Search for the cell housing the specified text and yield its [x, y] center coordinate. 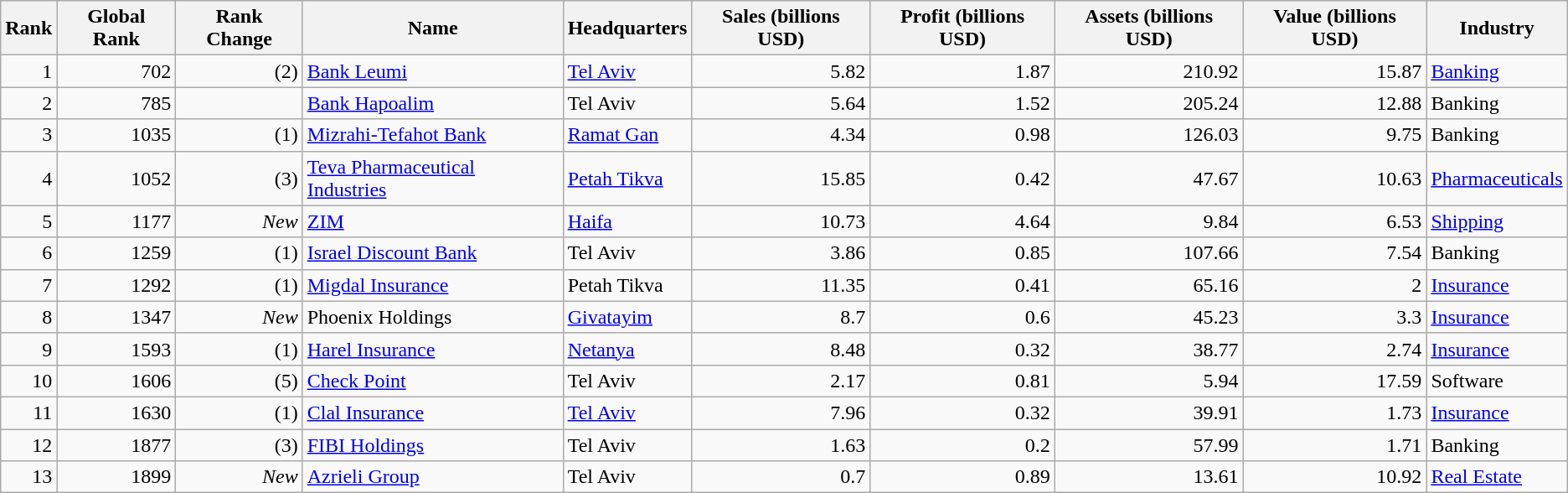
6.53 [1335, 221]
8.48 [781, 349]
1.71 [1335, 445]
1.63 [781, 445]
10.73 [781, 221]
0.89 [962, 477]
7 [28, 285]
(2) [240, 71]
65.16 [1149, 285]
Profit (billions USD) [962, 29]
9.75 [1335, 135]
1177 [116, 221]
210.92 [1149, 71]
Shipping [1497, 221]
702 [116, 71]
8.7 [781, 317]
45.23 [1149, 317]
1292 [116, 285]
1899 [116, 477]
Clal Insurance [432, 413]
5.64 [781, 103]
38.77 [1149, 349]
6 [28, 253]
3.3 [1335, 317]
1.87 [962, 71]
12 [28, 445]
126.03 [1149, 135]
1.52 [962, 103]
205.24 [1149, 103]
1259 [116, 253]
FIBI Holdings [432, 445]
Industry [1497, 29]
8 [28, 317]
107.66 [1149, 253]
3.86 [781, 253]
12.88 [1335, 103]
0.41 [962, 285]
Software [1497, 381]
Givatayim [627, 317]
0.42 [962, 178]
5.94 [1149, 381]
Headquarters [627, 29]
Mizrahi-Tefahot Bank [432, 135]
3 [28, 135]
1.73 [1335, 413]
Real Estate [1497, 477]
ZIM [432, 221]
1606 [116, 381]
10 [28, 381]
2.17 [781, 381]
1630 [116, 413]
0.2 [962, 445]
0.7 [781, 477]
Bank Hapoalim [432, 103]
Name [432, 29]
Netanya [627, 349]
Haifa [627, 221]
1877 [116, 445]
Azrieli Group [432, 477]
17.59 [1335, 381]
11.35 [781, 285]
13 [28, 477]
Check Point [432, 381]
Pharmaceuticals [1497, 178]
13.61 [1149, 477]
7.54 [1335, 253]
1035 [116, 135]
9 [28, 349]
Rank [28, 29]
785 [116, 103]
Assets (billions USD) [1149, 29]
4 [28, 178]
Phoenix Holdings [432, 317]
1593 [116, 349]
11 [28, 413]
47.67 [1149, 178]
Ramat Gan [627, 135]
Rank Change [240, 29]
1347 [116, 317]
39.91 [1149, 413]
4.34 [781, 135]
15.87 [1335, 71]
0.98 [962, 135]
Migdal Insurance [432, 285]
Israel Discount Bank [432, 253]
(5) [240, 381]
0.85 [962, 253]
Harel Insurance [432, 349]
Sales (billions USD) [781, 29]
5.82 [781, 71]
7.96 [781, 413]
0.6 [962, 317]
5 [28, 221]
Global Rank [116, 29]
10.63 [1335, 178]
Bank Leumi [432, 71]
4.64 [962, 221]
57.99 [1149, 445]
1052 [116, 178]
15.85 [781, 178]
1 [28, 71]
0.81 [962, 381]
Value (billions USD) [1335, 29]
9.84 [1149, 221]
Teva Pharmaceutical Industries [432, 178]
2.74 [1335, 349]
10.92 [1335, 477]
